Pinpoint the cell where the given text exists, returning its (X, Y) midpoint coordinate. 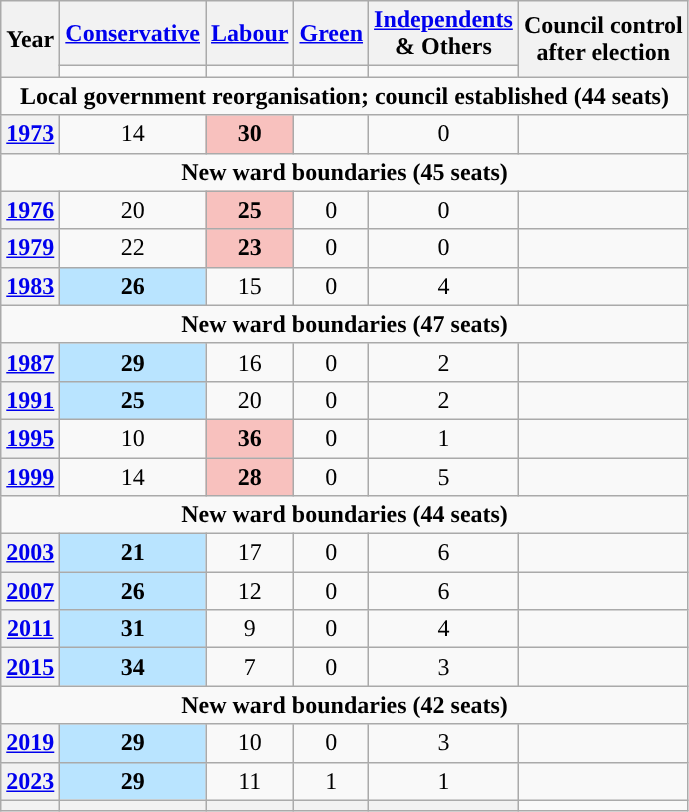
1976 (30, 210)
1979 (30, 248)
Council controlafter election (603, 39)
1999 (30, 477)
Green (332, 34)
7 (250, 667)
22 (133, 248)
9 (250, 629)
New ward boundaries (42 seats) (345, 705)
34 (133, 667)
2007 (30, 591)
21 (133, 553)
5 (444, 477)
17 (250, 553)
Independents& Others (444, 34)
36 (250, 438)
2019 (30, 743)
16 (250, 362)
31 (133, 629)
New ward boundaries (47 seats) (345, 324)
New ward boundaries (45 seats) (345, 172)
23 (250, 248)
Year (30, 39)
1983 (30, 286)
30 (250, 134)
11 (250, 781)
2011 (30, 629)
New ward boundaries (44 seats) (345, 515)
28 (250, 477)
Labour (250, 34)
15 (250, 286)
1973 (30, 134)
2023 (30, 781)
1987 (30, 362)
Local government reorganisation; council established (44 seats) (345, 96)
1991 (30, 400)
2015 (30, 667)
1995 (30, 438)
12 (250, 591)
2003 (30, 553)
Conservative (133, 34)
